Return (X, Y) of the center of cell containing provided text 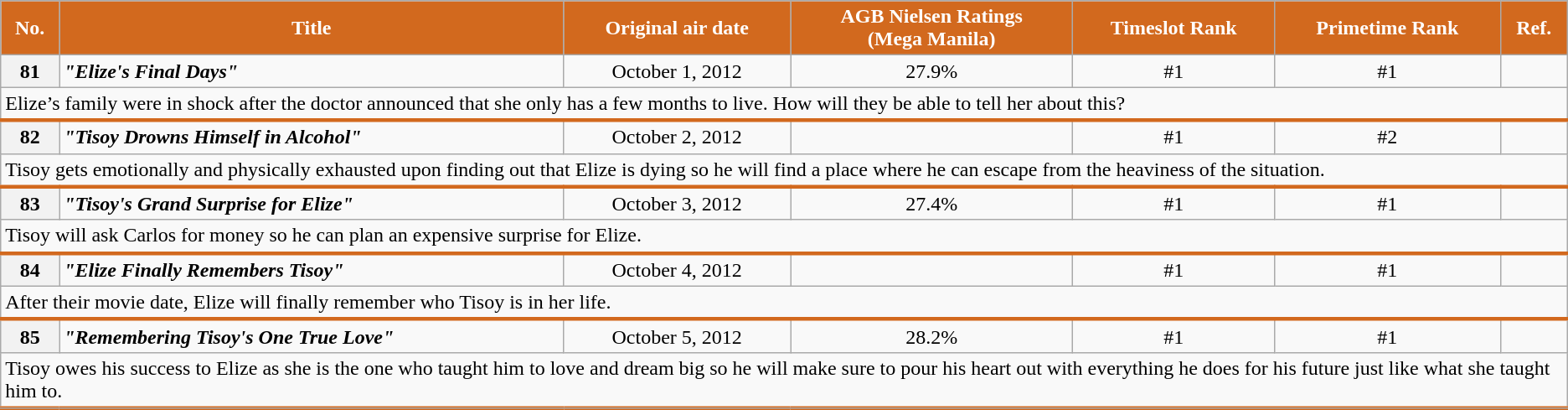
October 5, 2012 (677, 336)
October 1, 2012 (677, 71)
"Elize Finally Remembers Tisoy" (312, 270)
Tisoy will ask Carlos for money so he can plan an expensive surprise for Elize. (784, 236)
27.9% (931, 71)
82 (30, 137)
28.2% (931, 336)
Elize’s family were in shock after the doctor announced that she only has a few months to live. How will they be able to tell her about this? (784, 104)
After their movie date, Elize will finally remember who Tisoy is in her life. (784, 303)
October 2, 2012 (677, 137)
No. (30, 29)
83 (30, 204)
Ref. (1534, 29)
"Remembering Tisoy's One True Love" (312, 336)
Timeslot Rank (1174, 29)
October 4, 2012 (677, 270)
85 (30, 336)
84 (30, 270)
October 3, 2012 (677, 204)
81 (30, 71)
#2 (1388, 137)
"Tisoy's Grand Surprise for Elize" (312, 204)
27.4% (931, 204)
Primetime Rank (1388, 29)
AGB Nielsen Ratings(Mega Manila) (931, 29)
Original air date (677, 29)
"Elize's Final Days" (312, 71)
"Tisoy Drowns Himself in Alcohol" (312, 137)
Title (312, 29)
